Determine the [X, Y] coordinate at the center of the cell enclosing the given text.  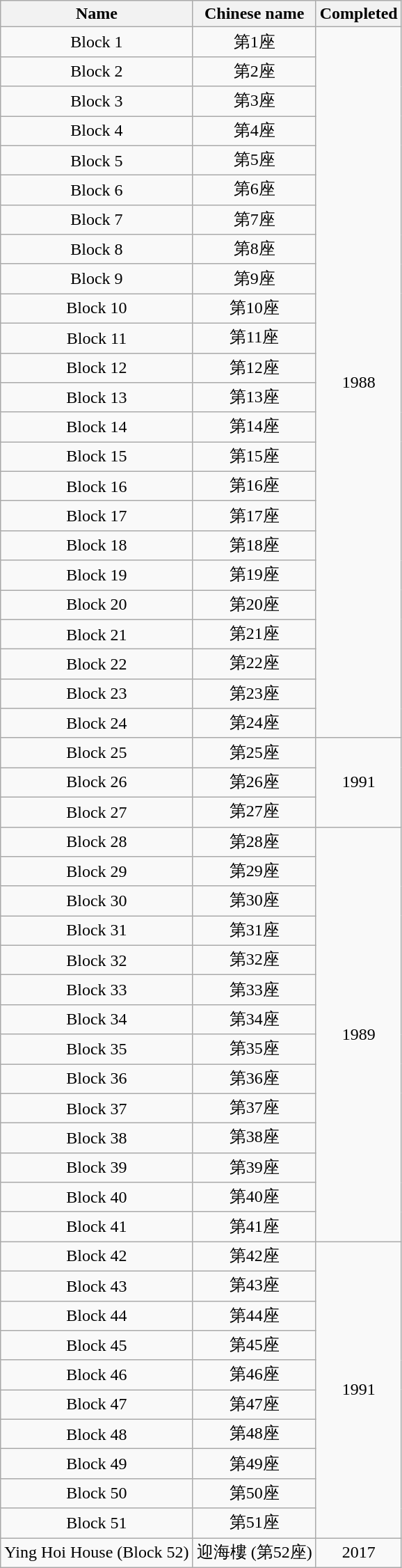
Block 27 [97, 811]
Block 17 [97, 516]
Block 38 [97, 1139]
Block 50 [97, 1494]
第26座 [255, 782]
第22座 [255, 664]
第12座 [255, 367]
第25座 [255, 753]
Block 47 [97, 1404]
Block 43 [97, 1286]
Block 5 [97, 160]
Block 42 [97, 1257]
Block 28 [97, 842]
第47座 [255, 1404]
Block 2 [97, 71]
Block 25 [97, 753]
Block 37 [97, 1108]
Block 30 [97, 901]
第5座 [255, 160]
第31座 [255, 931]
第34座 [255, 1019]
第35座 [255, 1050]
Block 16 [97, 486]
第6座 [255, 191]
Block 15 [97, 457]
第49座 [255, 1464]
Block 33 [97, 990]
第8座 [255, 249]
第38座 [255, 1139]
第39座 [255, 1168]
第32座 [255, 960]
第51座 [255, 1523]
Block 40 [97, 1197]
第28座 [255, 842]
第17座 [255, 516]
Block 21 [97, 635]
第46座 [255, 1375]
第20座 [255, 605]
Block 6 [97, 191]
第27座 [255, 811]
1989 [359, 1034]
Block 22 [97, 664]
1988 [359, 383]
第18座 [255, 546]
Block 51 [97, 1523]
第21座 [255, 635]
Block 48 [97, 1434]
Block 10 [97, 309]
第43座 [255, 1286]
Block 13 [97, 398]
Chinese name [255, 14]
Block 36 [97, 1079]
第50座 [255, 1494]
Block 4 [97, 131]
第23座 [255, 693]
第19座 [255, 575]
迎海樓 (第52座) [255, 1553]
Block 31 [97, 931]
Block 44 [97, 1315]
第48座 [255, 1434]
第7座 [255, 220]
Block 32 [97, 960]
第15座 [255, 457]
第36座 [255, 1079]
第24座 [255, 724]
Block 7 [97, 220]
第45座 [255, 1346]
Block 8 [97, 249]
第10座 [255, 309]
Block 11 [97, 338]
第14座 [255, 427]
第11座 [255, 338]
Block 9 [97, 278]
Block 26 [97, 782]
第9座 [255, 278]
Ying Hoi House (Block 52) [97, 1553]
Block 46 [97, 1375]
Block 49 [97, 1464]
Name [97, 14]
Block 3 [97, 102]
Block 34 [97, 1019]
第42座 [255, 1257]
2017 [359, 1553]
第30座 [255, 901]
Block 12 [97, 367]
Block 19 [97, 575]
第41座 [255, 1226]
Block 29 [97, 871]
Block 20 [97, 605]
第37座 [255, 1108]
Block 41 [97, 1226]
Block 23 [97, 693]
Block 45 [97, 1346]
第40座 [255, 1197]
第33座 [255, 990]
Completed [359, 14]
Block 35 [97, 1050]
Block 39 [97, 1168]
Block 14 [97, 427]
第44座 [255, 1315]
第29座 [255, 871]
Block 18 [97, 546]
第4座 [255, 131]
Block 1 [97, 42]
第2座 [255, 71]
第3座 [255, 102]
第1座 [255, 42]
第13座 [255, 398]
Block 24 [97, 724]
第16座 [255, 486]
